Extract the [x, y] coordinate from the center of the cell holding the provided text.  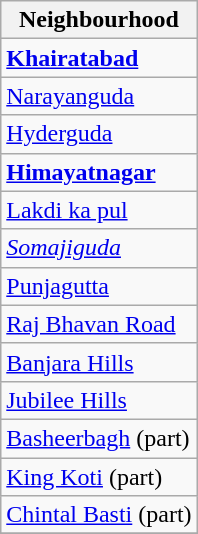
Chintal Basti (part) [99, 515]
Khairatabad [99, 58]
Narayanguda [99, 96]
Lakdi ka pul [99, 210]
Hyderguda [99, 134]
Punjagutta [99, 286]
Jubilee Hills [99, 400]
King Koti (part) [99, 477]
Raj Bhavan Road [99, 324]
Neighbourhood [99, 20]
Banjara Hills [99, 362]
Himayatnagar [99, 172]
Somajiguda [99, 248]
Basheerbagh (part) [99, 438]
